Locate the cell with the specified text and output its [X, Y] center coordinate. 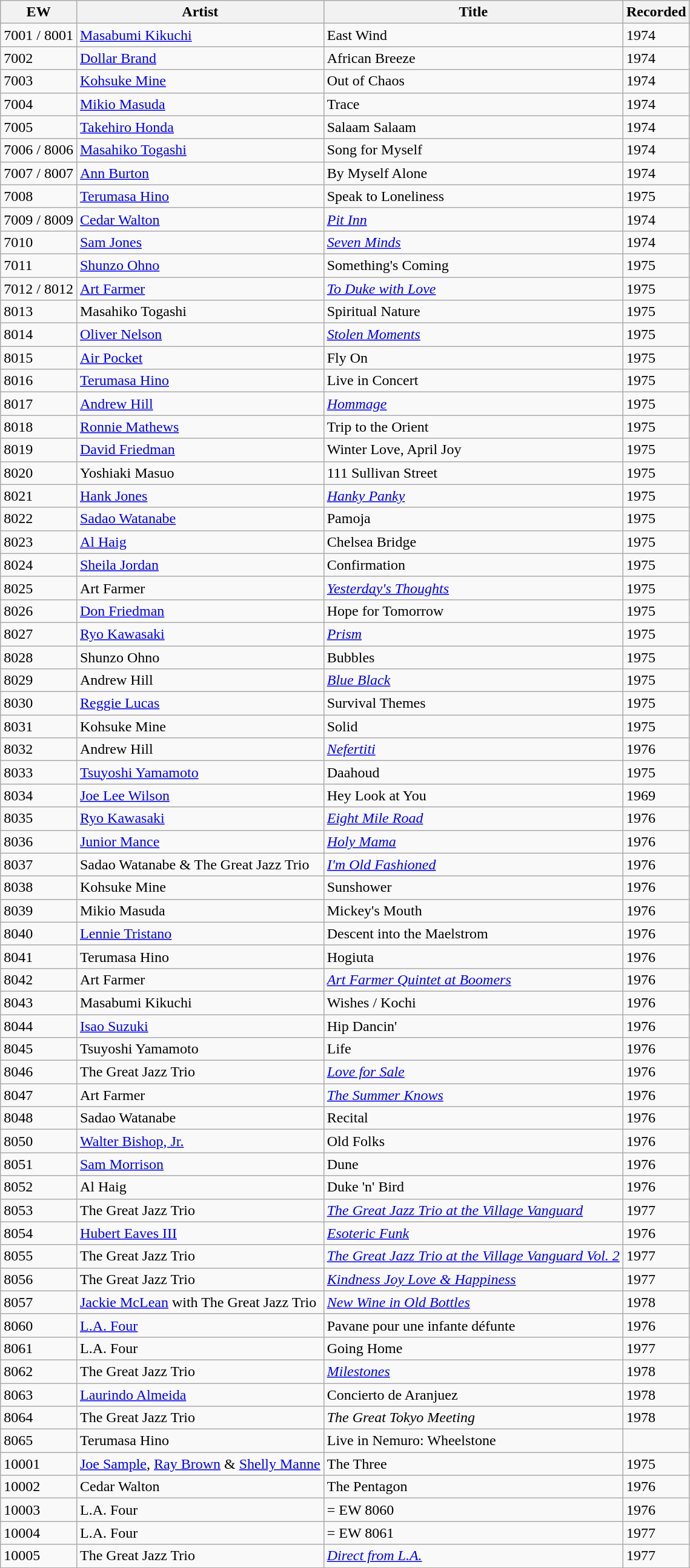
Wishes / Kochi [473, 1003]
8024 [39, 565]
8033 [39, 772]
8057 [39, 1302]
Hank Jones [200, 496]
111 Sullivan Street [473, 473]
8064 [39, 1418]
Nefertiti [473, 749]
7010 [39, 242]
Survival Themes [473, 703]
Concierto de Aranjuez [473, 1394]
Esoteric Funk [473, 1233]
= EW 8060 [473, 1510]
David Friedman [200, 450]
8053 [39, 1210]
8014 [39, 335]
Recorded [656, 12]
Hanky Panky [473, 496]
7001 / 8001 [39, 35]
Isao Suzuki [200, 1026]
8052 [39, 1187]
7005 [39, 127]
Title [473, 12]
African Breeze [473, 58]
7002 [39, 58]
7006 / 8006 [39, 150]
8027 [39, 634]
Song for Myself [473, 150]
8048 [39, 1118]
8031 [39, 726]
8026 [39, 611]
Oliver Nelson [200, 335]
Old Folks [473, 1141]
Don Friedman [200, 611]
Holy Mama [473, 842]
Junior Mance [200, 842]
8020 [39, 473]
8039 [39, 911]
8019 [39, 450]
EW [39, 12]
8032 [39, 749]
8023 [39, 542]
8037 [39, 865]
7004 [39, 104]
8050 [39, 1141]
Lennie Tristano [200, 934]
7012 / 8012 [39, 289]
8018 [39, 427]
8063 [39, 1394]
8046 [39, 1072]
Laurindo Almeida [200, 1394]
I'm Old Fashioned [473, 865]
Speak to Loneliness [473, 196]
7011 [39, 265]
8013 [39, 312]
8056 [39, 1279]
8044 [39, 1026]
The Great Jazz Trio at the Village Vanguard [473, 1210]
8051 [39, 1164]
10002 [39, 1487]
Yoshiaki Masuo [200, 473]
8062 [39, 1371]
Solid [473, 726]
Air Pocket [200, 358]
Sunshower [473, 888]
8029 [39, 680]
Joe Sample, Ray Brown & Shelly Manne [200, 1464]
Duke 'n' Bird [473, 1187]
Spiritual Nature [473, 312]
8034 [39, 796]
The Pentagon [473, 1487]
Joe Lee Wilson [200, 796]
Recital [473, 1118]
Trace [473, 104]
To Duke with Love [473, 289]
Hope for Tomorrow [473, 611]
Live in Nemuro: Wheelstone [473, 1441]
8061 [39, 1348]
10001 [39, 1464]
8035 [39, 819]
Something's Coming [473, 265]
Yesterday's Thoughts [473, 588]
7009 / 8009 [39, 219]
Kindness Joy Love & Happiness [473, 1279]
8030 [39, 703]
Dollar Brand [200, 58]
Eight Mile Road [473, 819]
Blue Black [473, 680]
New Wine in Old Bottles [473, 1302]
1969 [656, 796]
7003 [39, 81]
Bubbles [473, 657]
7008 [39, 196]
8043 [39, 1003]
Sheila Jordan [200, 565]
Going Home [473, 1348]
Stolen Moments [473, 335]
Hommage [473, 404]
Pamoja [473, 519]
8047 [39, 1095]
8041 [39, 957]
Sam Morrison [200, 1164]
= EW 8061 [473, 1533]
Takehiro Honda [200, 127]
8028 [39, 657]
10004 [39, 1533]
Walter Bishop, Jr. [200, 1141]
8022 [39, 519]
Live in Concert [473, 381]
8015 [39, 358]
Descent into the Maelstrom [473, 934]
Ronnie Mathews [200, 427]
The Three [473, 1464]
Confirmation [473, 565]
Dune [473, 1164]
Sadao Watanabe & The Great Jazz Trio [200, 865]
East Wind [473, 35]
Prism [473, 634]
8021 [39, 496]
8045 [39, 1049]
Chelsea Bridge [473, 542]
Reggie Lucas [200, 703]
By Myself Alone [473, 173]
Ann Burton [200, 173]
Hey Look at You [473, 796]
The Great Jazz Trio at the Village Vanguard Vol. 2 [473, 1256]
Sam Jones [200, 242]
Love for Sale [473, 1072]
8042 [39, 980]
Life [473, 1049]
Pit Inn [473, 219]
7007 / 8007 [39, 173]
Milestones [473, 1371]
Winter Love, April Joy [473, 450]
8060 [39, 1325]
8055 [39, 1256]
8025 [39, 588]
Artist [200, 12]
Jackie McLean with The Great Jazz Trio [200, 1302]
Pavane pour une infante défunte [473, 1325]
Out of Chaos [473, 81]
Daahoud [473, 772]
10005 [39, 1556]
The Summer Knows [473, 1095]
Trip to the Orient [473, 427]
8017 [39, 404]
Direct from L.A. [473, 1556]
Salaam Salaam [473, 127]
8040 [39, 934]
Seven Minds [473, 242]
8038 [39, 888]
Art Farmer Quintet at Boomers [473, 980]
8036 [39, 842]
The Great Tokyo Meeting [473, 1418]
Hubert Eaves III [200, 1233]
8054 [39, 1233]
Hip Dancin' [473, 1026]
Hogiuta [473, 957]
8016 [39, 381]
10003 [39, 1510]
Mickey's Mouth [473, 911]
8065 [39, 1441]
Fly On [473, 358]
